Find where the given text appears and provide that cell's center as [X, Y] coordinate. 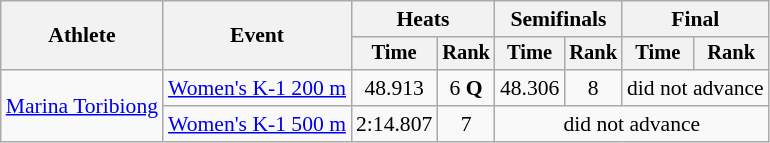
Athlete [82, 36]
8 [593, 88]
48.913 [394, 88]
Heats [423, 19]
Women's K-1 500 m [257, 124]
Event [257, 36]
Semifinals [558, 19]
2:14.807 [394, 124]
48.306 [530, 88]
Final [696, 19]
Marina Toribiong [82, 106]
6 Q [466, 88]
7 [466, 124]
Women's K-1 200 m [257, 88]
